Output the (X, Y) coordinate of the center of the cell containing the given text.  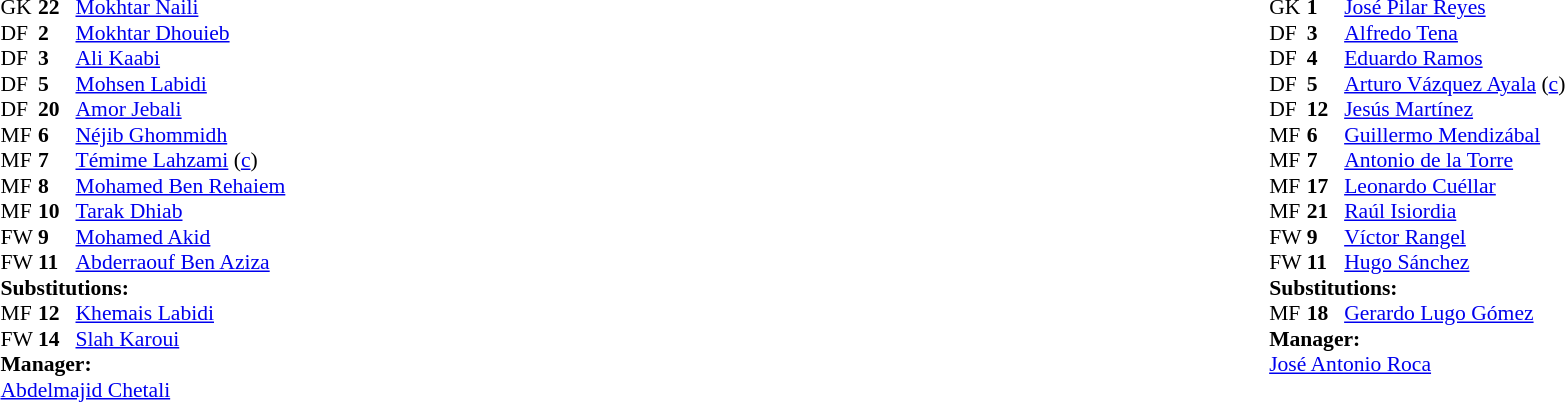
Eduardo Ramos (1454, 59)
Mohamed Ben Rehaiem (181, 186)
4 (1326, 59)
Tarak Dhiab (181, 211)
Amor Jebali (181, 109)
Raúl Isiordia (1454, 211)
20 (57, 109)
2 (57, 33)
10 (57, 211)
Mokhtar Dhouieb (181, 33)
Mohamed Akid (181, 237)
Antonio de la Torre (1454, 161)
Gerardo Lugo Gómez (1454, 313)
Mohsen Labidi (181, 84)
Néjib Ghommidh (181, 135)
Víctor Rangel (1454, 237)
Khemais Labidi (181, 313)
17 (1326, 186)
Arturo Vázquez Ayala (c) (1454, 84)
Alfredo Tena (1454, 33)
Slah Karoui (181, 339)
Témime Lahzami (c) (181, 161)
18 (1326, 313)
Abderraouf Ben Aziza (181, 263)
Jesús Martínez (1454, 109)
Guillermo Mendizábal (1454, 135)
José Antonio Roca (1417, 365)
Hugo Sánchez (1454, 263)
Leonardo Cuéllar (1454, 186)
21 (1326, 211)
14 (57, 339)
Ali Kaabi (181, 59)
8 (57, 186)
